Identify which cell holds the provided text, then report its (X, Y) central coordinate. 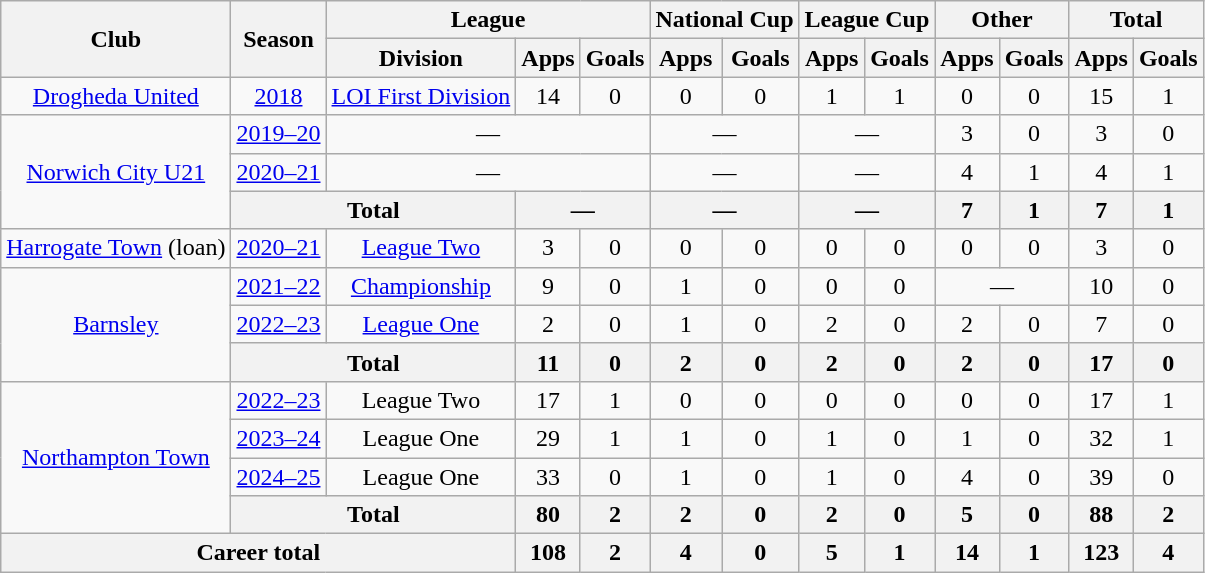
Barnsley (116, 324)
League (488, 20)
88 (1101, 515)
Career total (258, 553)
15 (1101, 96)
Norwich City U21 (116, 172)
2023–24 (278, 438)
39 (1101, 477)
2024–25 (278, 477)
League Cup (867, 20)
11 (548, 362)
Championship (421, 286)
9 (548, 286)
Harrogate Town (loan) (116, 248)
National Cup (724, 20)
Division (421, 58)
33 (548, 477)
123 (1101, 553)
32 (1101, 438)
LOI First Division (421, 96)
Club (116, 39)
Northampton Town (116, 457)
2021–22 (278, 286)
Season (278, 39)
108 (548, 553)
Drogheda United (116, 96)
10 (1101, 286)
29 (548, 438)
2019–20 (278, 134)
Other (1002, 20)
80 (548, 515)
2018 (278, 96)
